Return (x, y) of the center of cell containing provided text 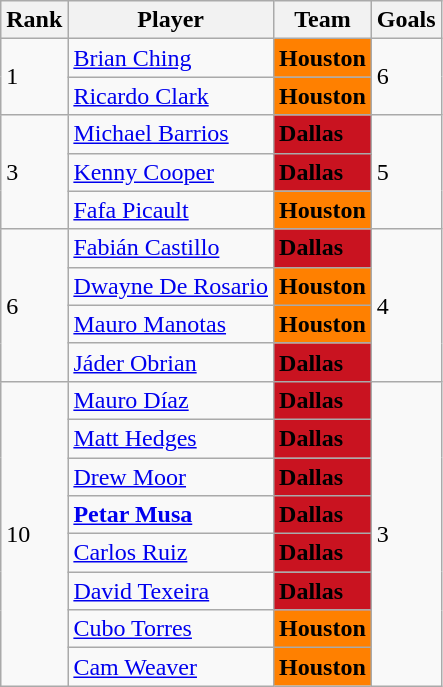
Player (171, 20)
Kenny Cooper (171, 172)
Cubo Torres (171, 629)
David Texeira (171, 591)
Michael Barrios (171, 134)
Drew Moor (171, 477)
Matt Hedges (171, 438)
1 (34, 77)
4 (406, 305)
Ricardo Clark (171, 96)
Cam Weaver (171, 667)
5 (406, 172)
Rank (34, 20)
10 (34, 533)
Team (323, 20)
Fafa Picault (171, 210)
Mauro Manotas (171, 324)
Goals (406, 20)
Mauro Díaz (171, 400)
Brian Ching (171, 58)
Dwayne De Rosario (171, 286)
Jáder Obrian (171, 362)
Petar Musa (171, 515)
Carlos Ruiz (171, 553)
Fabián Castillo (171, 248)
